Determine the (x, y) coordinate at the center of the cell enclosing the given text.  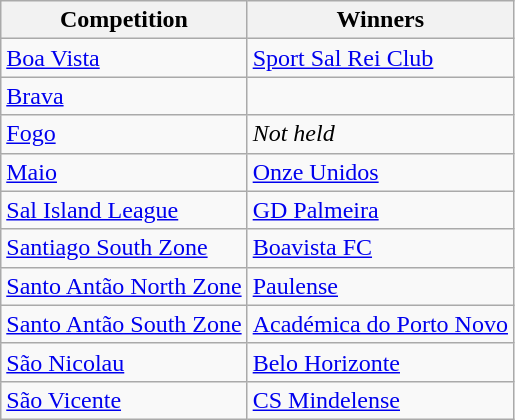
Brava (124, 96)
Sport Sal Rei Club (380, 58)
GD Palmeira (380, 210)
Paulense (380, 286)
Académica do Porto Novo (380, 324)
Winners (380, 20)
Santo Antão North Zone (124, 286)
Santo Antão South Zone (124, 324)
São Nicolau (124, 362)
São Vicente (124, 400)
Boa Vista (124, 58)
CS Mindelense (380, 400)
Maio (124, 172)
Competition (124, 20)
Santiago South Zone (124, 248)
Fogo (124, 134)
Belo Horizonte (380, 362)
Boavista FC (380, 248)
Not held (380, 134)
Sal Island League (124, 210)
Onze Unidos (380, 172)
